Determine the (x, y) coordinate at the center of the cell enclosing the given text.  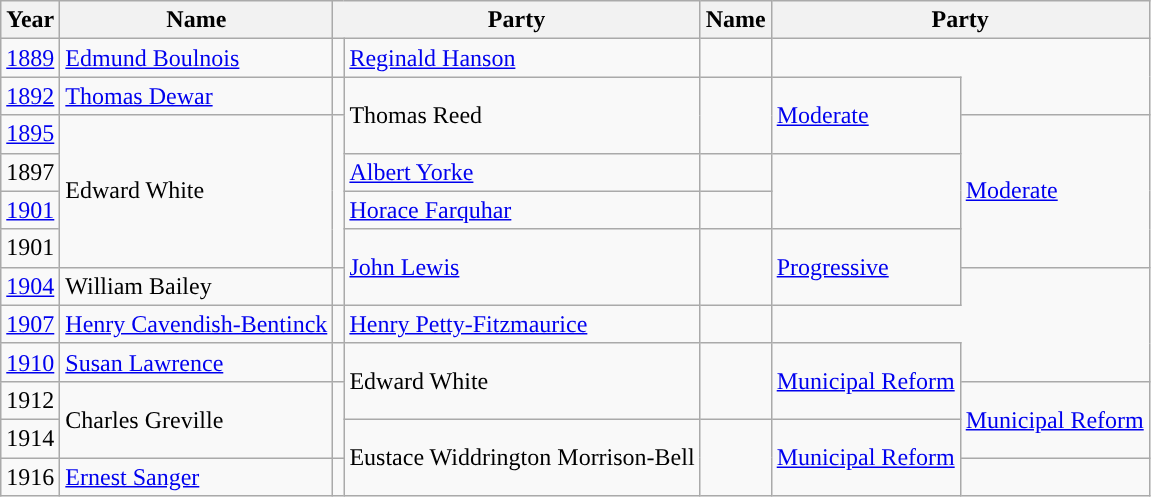
1914 (30, 438)
Thomas Reed (522, 115)
1892 (30, 96)
1910 (30, 362)
1889 (30, 58)
William Bailey (196, 286)
John Lewis (522, 267)
Henry Petty-Fitzmaurice (522, 324)
1916 (30, 477)
Year (30, 20)
1904 (30, 286)
Ernest Sanger (196, 477)
Susan Lawrence (196, 362)
Progressive (866, 267)
Henry Cavendish-Bentinck (196, 324)
Eustace Widdrington Morrison-Bell (522, 457)
Charles Greville (196, 419)
Albert Yorke (522, 172)
1907 (30, 324)
Reginald Hanson (522, 58)
Thomas Dewar (196, 96)
Horace Farquhar (522, 210)
Edmund Boulnois (196, 58)
1912 (30, 400)
1897 (30, 172)
1895 (30, 134)
